Return the [X, Y] coordinate for the center point of the cell that contains the specified text.  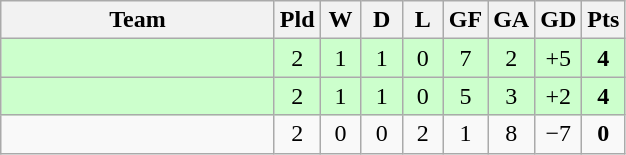
GD [558, 20]
+2 [558, 96]
Team [138, 20]
W [340, 20]
Pts [604, 20]
8 [512, 134]
L [422, 20]
GA [512, 20]
GF [465, 20]
+5 [558, 58]
3 [512, 96]
7 [465, 58]
Pld [297, 20]
5 [465, 96]
D [382, 20]
−7 [558, 134]
